Return the [x, y] coordinate for the center point of the cell that contains the specified text.  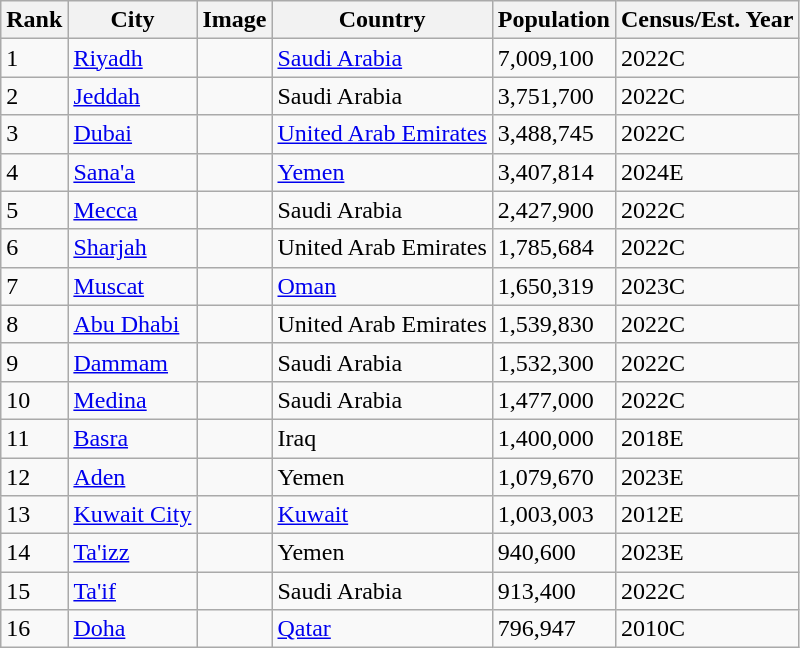
Iraq [382, 438]
9 [34, 362]
Ta'izz [132, 553]
Country [382, 20]
1,785,684 [554, 248]
Population [554, 20]
1,400,000 [554, 438]
Sana'a [132, 172]
14 [34, 553]
2010C [707, 629]
2 [34, 96]
7 [34, 286]
Mecca [132, 210]
5 [34, 210]
Jeddah [132, 96]
Dubai [132, 134]
2,427,900 [554, 210]
2023C [707, 286]
12 [34, 477]
4 [34, 172]
3 [34, 134]
13 [34, 515]
1,539,830 [554, 324]
City [132, 20]
10 [34, 400]
16 [34, 629]
6 [34, 248]
Oman [382, 286]
15 [34, 591]
1 [34, 58]
Dammam [132, 362]
1,532,300 [554, 362]
Riyadh [132, 58]
2012E [707, 515]
7,009,100 [554, 58]
Ta'if [132, 591]
Muscat [132, 286]
Qatar [382, 629]
940,600 [554, 553]
Medina [132, 400]
913,400 [554, 591]
3,407,814 [554, 172]
Census/Est. Year [707, 20]
Rank [34, 20]
1,003,003 [554, 515]
Image [234, 20]
Kuwait City [132, 515]
2018E [707, 438]
Aden [132, 477]
Abu Dhabi [132, 324]
2024E [707, 172]
796,947 [554, 629]
Kuwait [382, 515]
1,650,319 [554, 286]
Sharjah [132, 248]
1,477,000 [554, 400]
3,488,745 [554, 134]
3,751,700 [554, 96]
Basra [132, 438]
11 [34, 438]
1,079,670 [554, 477]
8 [34, 324]
Doha [132, 629]
